Search for the cell housing the specified text and yield its [X, Y] center coordinate. 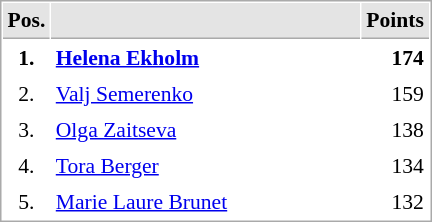
Valj Semerenko [206, 93]
Olga Zaitseva [206, 129]
5. [26, 201]
Helena Ekholm [206, 57]
3. [26, 129]
134 [396, 165]
132 [396, 201]
1. [26, 57]
159 [396, 93]
174 [396, 57]
Pos. [26, 21]
Points [396, 21]
138 [396, 129]
4. [26, 165]
Marie Laure Brunet [206, 201]
Tora Berger [206, 165]
2. [26, 93]
